Detect which cell encompasses the target text, then output its [X, Y] center coordinate. 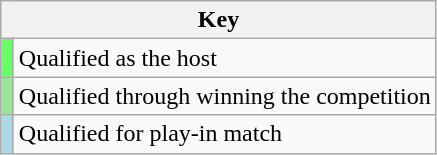
Qualified for play-in match [224, 134]
Key [219, 20]
Qualified as the host [224, 58]
Qualified through winning the competition [224, 96]
